Locate the cell with the specified text and output its [X, Y] center coordinate. 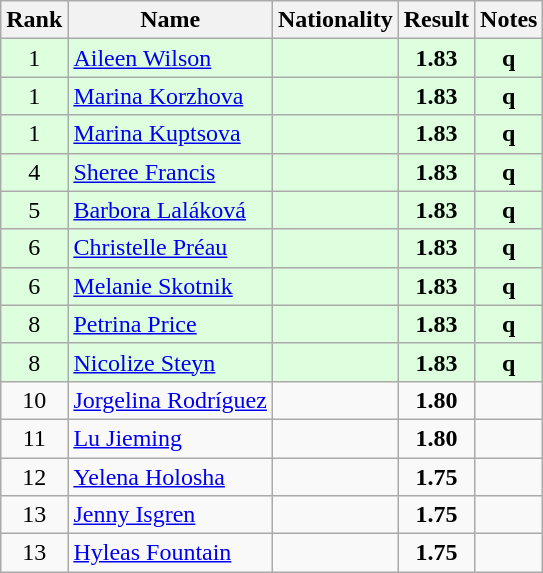
Barbora Laláková [170, 210]
Sheree Francis [170, 172]
Nationality [335, 20]
Hyleas Fountain [170, 553]
Melanie Skotnik [170, 286]
5 [34, 210]
Jenny Isgren [170, 515]
4 [34, 172]
Result [436, 20]
Notes [509, 20]
Marina Korzhova [170, 96]
Petrina Price [170, 324]
12 [34, 477]
Christelle Préau [170, 248]
Jorgelina Rodríguez [170, 400]
Marina Kuptsova [170, 134]
Name [170, 20]
Lu Jieming [170, 438]
10 [34, 400]
Rank [34, 20]
Aileen Wilson [170, 58]
Yelena Holosha [170, 477]
11 [34, 438]
Nicolize Steyn [170, 362]
